For the text-containing cell, return its midpoint in (X, Y) coordinate format. 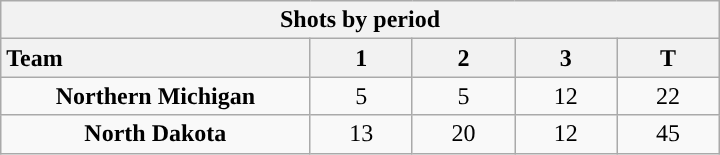
20 (463, 134)
2 (463, 58)
1 (361, 58)
22 (668, 96)
North Dakota (156, 134)
T (668, 58)
Shots by period (360, 20)
Northern Michigan (156, 96)
3 (566, 58)
Team (156, 58)
45 (668, 134)
13 (361, 134)
